Detect which cell encompasses the target text, then output its [X, Y] center coordinate. 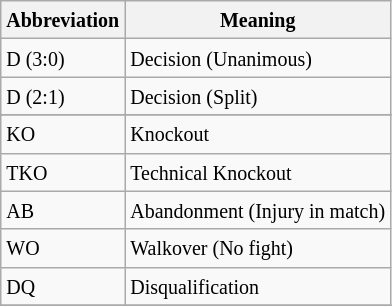
Abbreviation [63, 20]
Disqualification [258, 286]
Meaning [258, 20]
KO [63, 134]
Decision (Unanimous) [258, 58]
Abandonment (Injury in match) [258, 210]
Walkover (No fight) [258, 248]
D (2:1) [63, 96]
Technical Knockout [258, 172]
TKO [63, 172]
Decision (Split) [258, 96]
WO [63, 248]
DQ [63, 286]
D (3:0) [63, 58]
AB [63, 210]
Knockout [258, 134]
